Return (X, Y) of the center of cell containing provided text 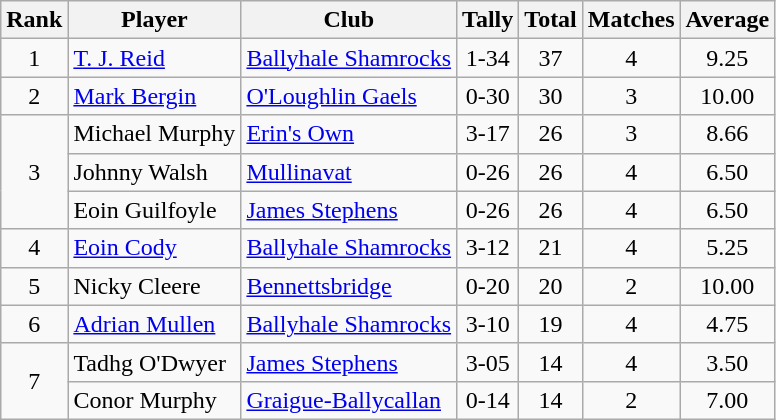
Mullinavat (349, 172)
4.75 (728, 324)
7 (34, 381)
Club (349, 20)
Nicky Cleere (154, 286)
Mark Bergin (154, 96)
Adrian Mullen (154, 324)
3.50 (728, 362)
8.66 (728, 134)
Johnny Walsh (154, 172)
3-12 (488, 248)
Rank (34, 20)
0-30 (488, 96)
19 (551, 324)
1-34 (488, 58)
3-10 (488, 324)
Graigue-Ballycallan (349, 400)
Matches (631, 20)
5.25 (728, 248)
21 (551, 248)
Average (728, 20)
3-05 (488, 362)
5 (34, 286)
Bennettsbridge (349, 286)
Player (154, 20)
9.25 (728, 58)
37 (551, 58)
0-20 (488, 286)
T. J. Reid (154, 58)
1 (34, 58)
0-14 (488, 400)
Erin's Own (349, 134)
Conor Murphy (154, 400)
3-17 (488, 134)
Tadhg O'Dwyer (154, 362)
O'Loughlin Gaels (349, 96)
20 (551, 286)
Total (551, 20)
Eoin Guilfoyle (154, 210)
30 (551, 96)
Tally (488, 20)
7.00 (728, 400)
Michael Murphy (154, 134)
Eoin Cody (154, 248)
6 (34, 324)
